Pinpoint the cell where the given text exists, returning its (X, Y) midpoint coordinate. 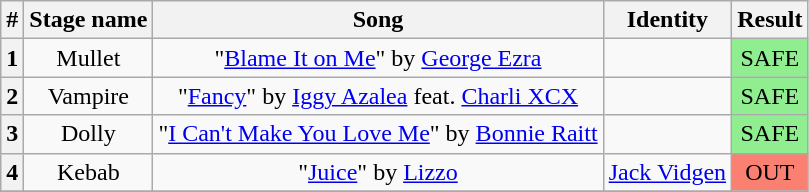
Vampire (88, 96)
"Fancy" by Iggy Azalea feat. Charli XCX (378, 96)
3 (12, 134)
Identity (667, 20)
Stage name (88, 20)
Result (770, 20)
Mullet (88, 58)
"Blame It on Me" by George Ezra (378, 58)
4 (12, 172)
2 (12, 96)
Kebab (88, 172)
"I Can't Make You Love Me" by Bonnie Raitt (378, 134)
Jack Vidgen (667, 172)
Dolly (88, 134)
1 (12, 58)
# (12, 20)
Song (378, 20)
"Juice" by Lizzo (378, 172)
OUT (770, 172)
